Output the (x, y) coordinate of the center of the cell containing the given text.  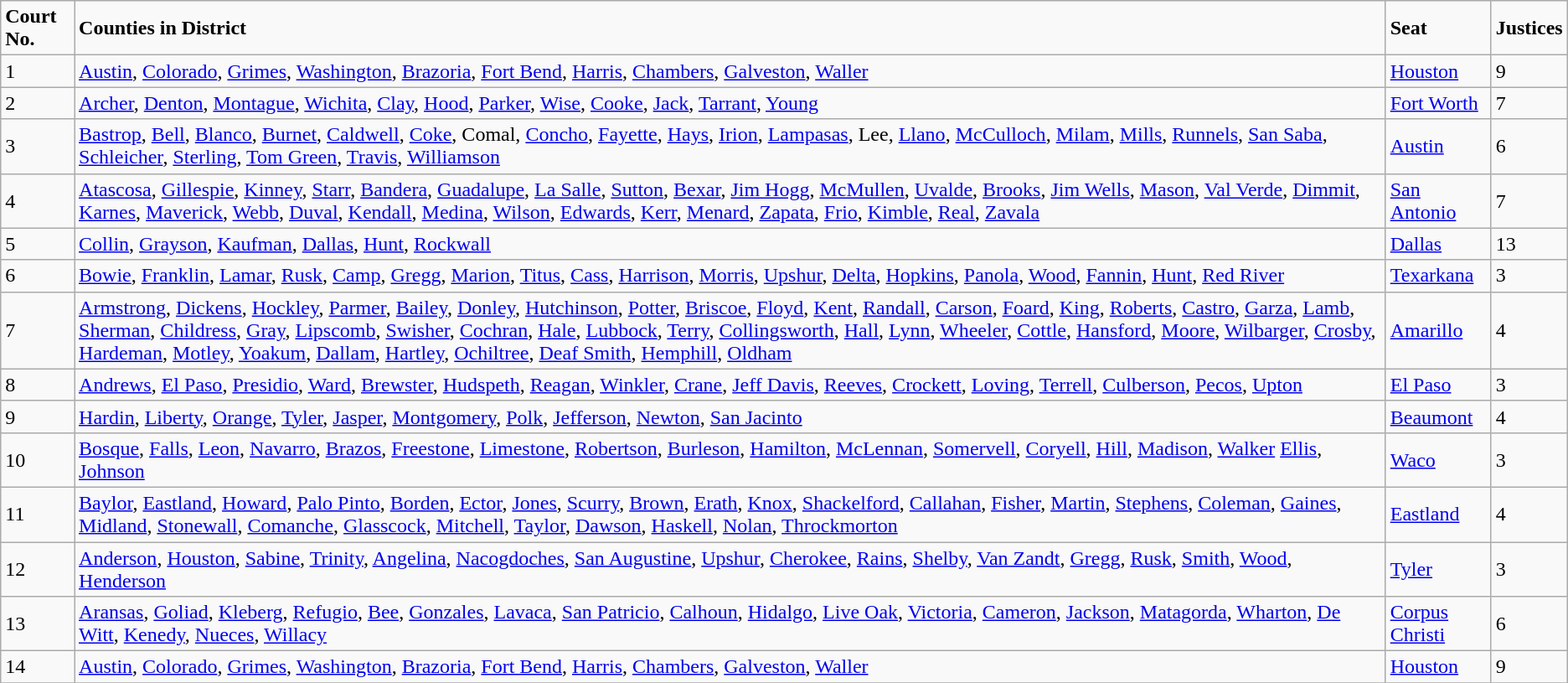
Seat (1438, 28)
Dallas (1438, 244)
5 (38, 244)
11 (38, 515)
Tyler (1438, 568)
Archer, Denton, Montague, Wichita, Clay, Hood, Parker, Wise, Cooke, Jack, Tarrant, Young (730, 103)
Collin, Grayson, Kaufman, Dallas, Hunt, Rockwall (730, 244)
Court No. (38, 28)
Eastland (1438, 515)
Counties in District (730, 28)
El Paso (1438, 385)
Waco (1438, 459)
14 (38, 667)
Hardin, Liberty, Orange, Tyler, Jasper, Montgomery, Polk, Jefferson, Newton, San Jacinto (730, 417)
10 (38, 459)
12 (38, 568)
8 (38, 385)
San Antonio (1438, 201)
Justices (1529, 28)
Beaumont (1438, 417)
2 (38, 103)
Andrews, El Paso, Presidio, Ward, Brewster, Hudspeth, Reagan, Winkler, Crane, Jeff Davis, Reeves, Crockett, Loving, Terrell, Culberson, Pecos, Upton (730, 385)
Fort Worth (1438, 103)
Texarkana (1438, 276)
1 (38, 71)
Amarillo (1438, 330)
Bowie, Franklin, Lamar, Rusk, Camp, Gregg, Marion, Titus, Cass, Harrison, Morris, Upshur, Delta, Hopkins, Panola, Wood, Fannin, Hunt, Red River (730, 276)
Austin (1438, 146)
Corpus Christi (1438, 623)
